Identify which cell holds the provided text, then report its [x, y] central coordinate. 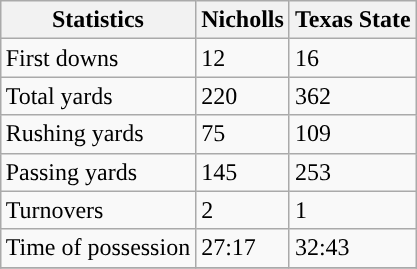
2 [243, 210]
Statistics [98, 20]
Total yards [98, 96]
109 [352, 134]
Rushing yards [98, 134]
Passing yards [98, 172]
Turnovers [98, 210]
220 [243, 96]
253 [352, 172]
1 [352, 210]
Texas State [352, 20]
362 [352, 96]
75 [243, 134]
Time of possession [98, 248]
32:43 [352, 248]
First downs [98, 58]
12 [243, 58]
16 [352, 58]
27:17 [243, 248]
Nicholls [243, 20]
145 [243, 172]
